Search for the cell housing the specified text and yield its [X, Y] center coordinate. 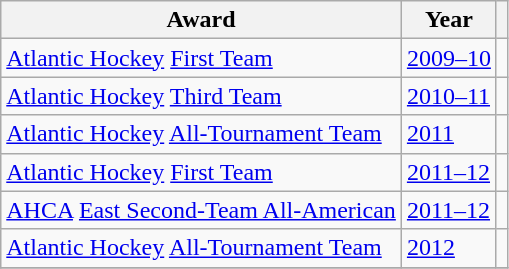
Year [448, 20]
2012 [448, 248]
Atlantic Hockey Third Team [202, 96]
2011 [448, 134]
Award [202, 20]
AHCA East Second-Team All-American [202, 210]
2010–11 [448, 96]
2009–10 [448, 58]
